Output the [x, y] coordinate of the center of the cell containing the given text.  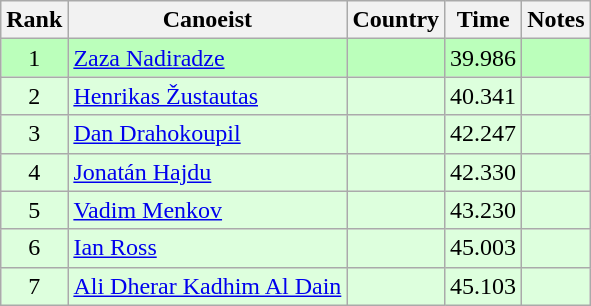
6 [34, 248]
7 [34, 286]
Zaza Nadiradze [208, 58]
5 [34, 210]
39.986 [484, 58]
Vadim Menkov [208, 210]
Henrikas Žustautas [208, 96]
43.230 [484, 210]
1 [34, 58]
Rank [34, 20]
45.103 [484, 286]
Ian Ross [208, 248]
3 [34, 134]
Ali Dherar Kadhim Al Dain [208, 286]
Dan Drahokoupil [208, 134]
40.341 [484, 96]
4 [34, 172]
42.330 [484, 172]
Country [396, 20]
Notes [556, 20]
2 [34, 96]
Jonatán Hajdu [208, 172]
45.003 [484, 248]
Time [484, 20]
Canoeist [208, 20]
42.247 [484, 134]
